Capture the cell that displays the provided text and extract its (x, y) central coordinate. 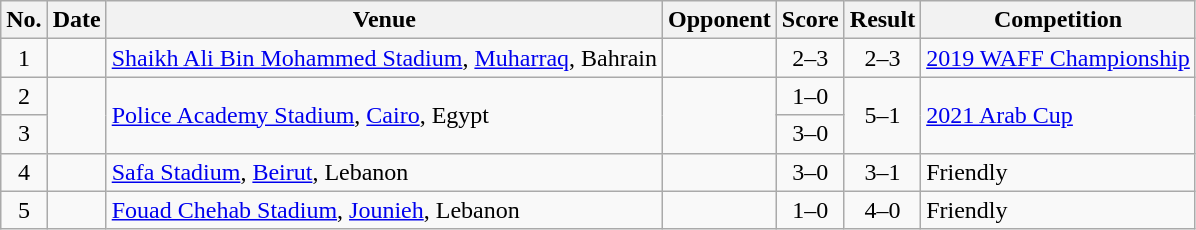
3–1 (882, 172)
5–1 (882, 115)
2019 WAFF Championship (1058, 58)
4–0 (882, 210)
2021 Arab Cup (1058, 115)
Score (810, 20)
3 (24, 134)
No. (24, 20)
Safa Stadium, Beirut, Lebanon (384, 172)
5 (24, 210)
Fouad Chehab Stadium, Jounieh, Lebanon (384, 210)
Competition (1058, 20)
Date (76, 20)
Shaikh Ali Bin Mohammed Stadium, Muharraq, Bahrain (384, 58)
1 (24, 58)
4 (24, 172)
Result (882, 20)
2 (24, 96)
Venue (384, 20)
Police Academy Stadium, Cairo, Egypt (384, 115)
Opponent (720, 20)
